For the text-containing cell, return its midpoint in (x, y) coordinate format. 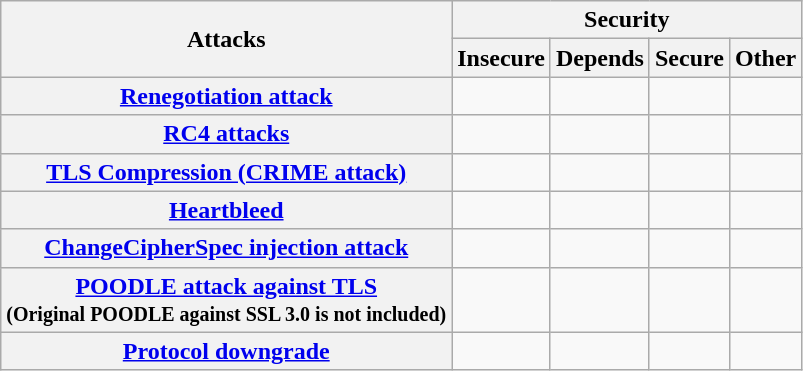
Depends (600, 58)
RC4 attacks (226, 134)
Secure (689, 58)
Other (765, 58)
Protocol downgrade (226, 351)
Heartbleed (226, 210)
ChangeCipherSpec injection attack (226, 248)
Insecure (502, 58)
Security (627, 20)
Attacks (226, 39)
Renegotiation attack (226, 96)
TLS Compression (CRIME attack) (226, 172)
POODLE attack against TLS(Original POODLE against SSL 3.0 is not included) (226, 300)
